Determine the (x, y) coordinate at the center of the cell enclosing the given text.  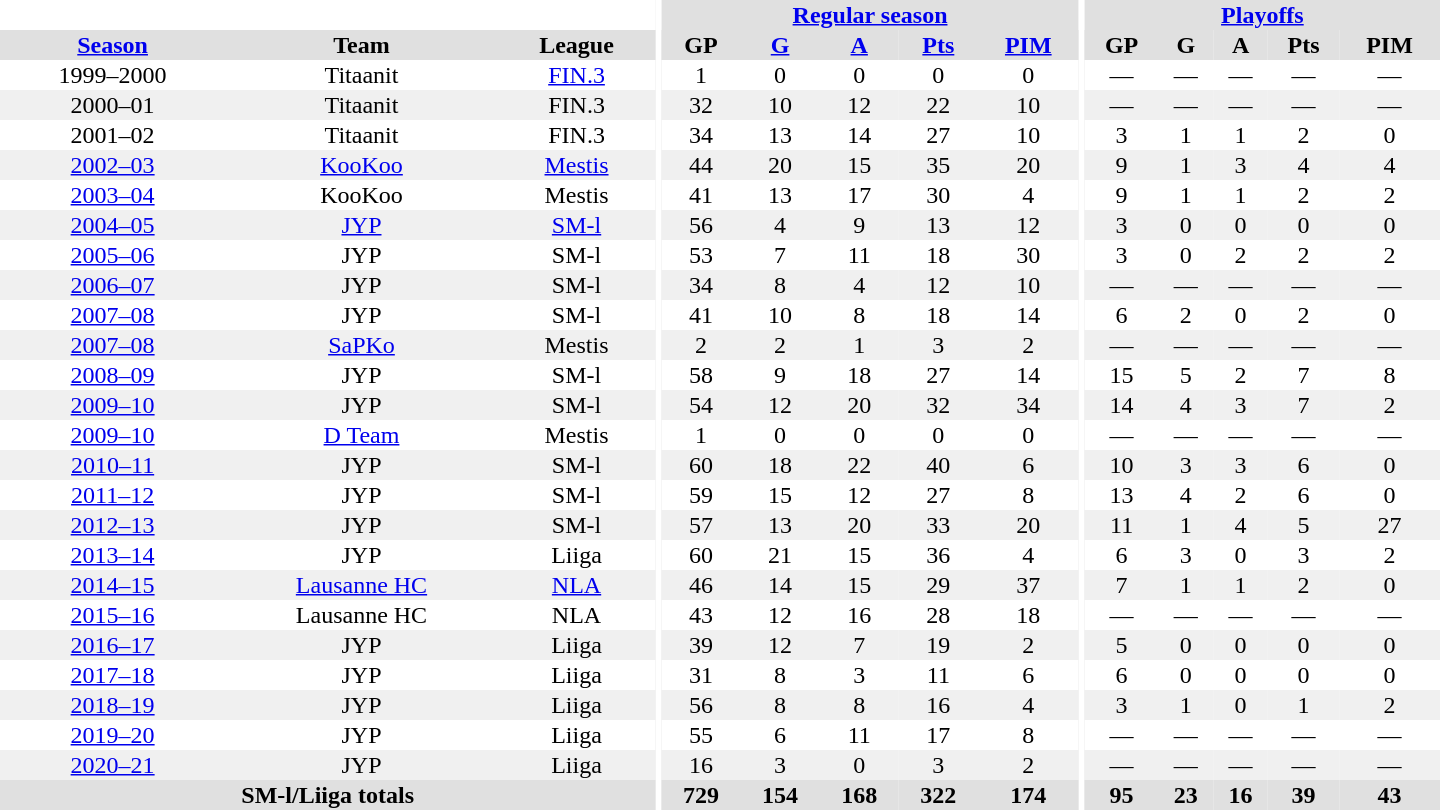
2019–20 (112, 735)
2013–14 (112, 555)
2005–06 (112, 255)
2014–15 (112, 585)
154 (780, 795)
2002–03 (112, 165)
2003–04 (112, 195)
59 (700, 495)
League (577, 45)
1999–2000 (112, 75)
729 (700, 795)
28 (938, 615)
2000–01 (112, 105)
46 (700, 585)
23 (1186, 795)
2017–18 (112, 675)
2010–11 (112, 465)
168 (860, 795)
2001–02 (112, 135)
40 (938, 465)
174 (1028, 795)
Playoffs (1262, 15)
95 (1122, 795)
SaPKo (362, 345)
55 (700, 735)
2016–17 (112, 645)
35 (938, 165)
Team (362, 45)
33 (938, 525)
44 (700, 165)
21 (780, 555)
322 (938, 795)
D Team (362, 435)
2015–16 (112, 615)
19 (938, 645)
Regular season (870, 15)
Season (112, 45)
37 (1028, 585)
2011–12 (112, 495)
58 (700, 375)
2008–09 (112, 375)
2020–21 (112, 765)
57 (700, 525)
2018–19 (112, 705)
29 (938, 585)
36 (938, 555)
2004–05 (112, 225)
2006–07 (112, 285)
2012–13 (112, 525)
54 (700, 405)
53 (700, 255)
31 (700, 675)
SM-l/Liiga totals (328, 795)
